From the cell containing the given text, extract its center point as (x, y) coordinate. 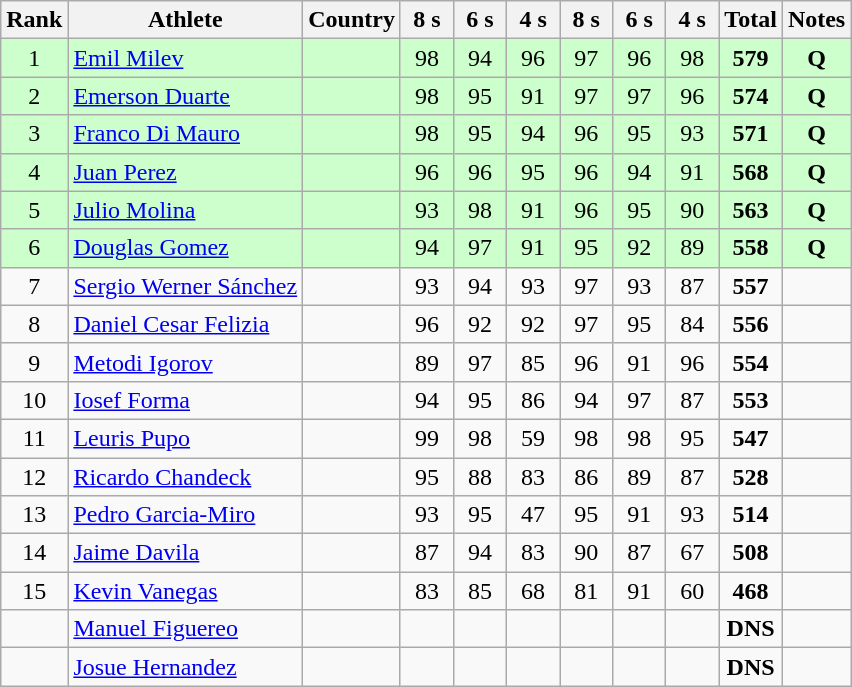
Manuel Figuereo (186, 629)
Jaime Davila (186, 553)
8 (34, 324)
468 (751, 591)
12 (34, 477)
Athlete (186, 20)
68 (534, 591)
Emerson Duarte (186, 96)
10 (34, 400)
Douglas Gomez (186, 248)
574 (751, 96)
Leuris Pupo (186, 438)
Emil Milev (186, 58)
Total (751, 20)
553 (751, 400)
Rank (34, 20)
3 (34, 134)
84 (692, 324)
7 (34, 286)
Notes (816, 20)
Kevin Vanegas (186, 591)
5 (34, 210)
Iosef Forma (186, 400)
Ricardo Chandeck (186, 477)
1 (34, 58)
9 (34, 362)
568 (751, 172)
47 (534, 515)
Country (352, 20)
563 (751, 210)
60 (692, 591)
514 (751, 515)
59 (534, 438)
554 (751, 362)
13 (34, 515)
Pedro Garcia-Miro (186, 515)
14 (34, 553)
508 (751, 553)
Franco Di Mauro (186, 134)
Josue Hernandez (186, 667)
67 (692, 553)
Julio Molina (186, 210)
88 (480, 477)
557 (751, 286)
11 (34, 438)
Daniel Cesar Felizia (186, 324)
6 (34, 248)
Metodi Igorov (186, 362)
15 (34, 591)
99 (426, 438)
579 (751, 58)
558 (751, 248)
547 (751, 438)
2 (34, 96)
571 (751, 134)
528 (751, 477)
Juan Perez (186, 172)
556 (751, 324)
4 (34, 172)
Sergio Werner Sánchez (186, 286)
81 (586, 591)
